Determine the (x, y) coordinate at the center of the cell enclosing the given text.  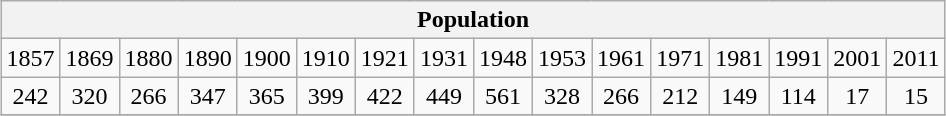
1931 (444, 58)
1961 (622, 58)
2001 (858, 58)
2011 (916, 58)
1981 (740, 58)
399 (326, 96)
242 (30, 96)
365 (266, 96)
422 (384, 96)
114 (798, 96)
1900 (266, 58)
1869 (90, 58)
561 (502, 96)
328 (562, 96)
1880 (148, 58)
149 (740, 96)
1953 (562, 58)
1948 (502, 58)
347 (208, 96)
Population (473, 20)
212 (680, 96)
1890 (208, 58)
1910 (326, 58)
15 (916, 96)
449 (444, 96)
1971 (680, 58)
1921 (384, 58)
1991 (798, 58)
17 (858, 96)
320 (90, 96)
1857 (30, 58)
